Output the [X, Y] coordinate of the center of the cell containing the given text.  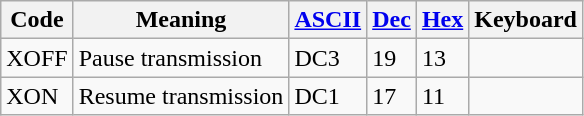
XON [37, 96]
Code [37, 20]
Resume transmission [181, 96]
17 [392, 96]
Meaning [181, 20]
13 [442, 58]
ASCII [328, 20]
Hex [442, 20]
XOFF [37, 58]
DC1 [328, 96]
Pause transmission [181, 58]
19 [392, 58]
Keyboard [526, 20]
11 [442, 96]
DC3 [328, 58]
Dec [392, 20]
